Return the [x, y] coordinate for the center point of the cell that contains the specified text.  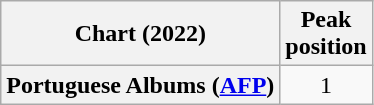
1 [326, 85]
Chart (2022) [140, 34]
Portuguese Albums (AFP) [140, 85]
Peakposition [326, 34]
